Search for the cell housing the specified text and yield its [X, Y] center coordinate. 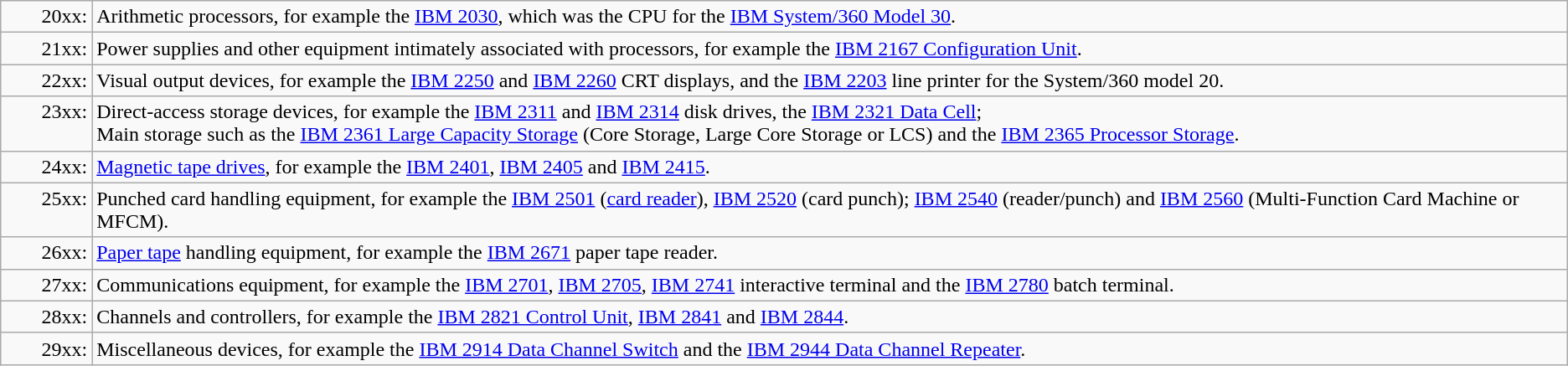
24xx: [47, 167]
26xx: [47, 253]
22xx: [47, 80]
Power supplies and other equipment intimately associated with processors, for example the IBM 2167 Configuration Unit. [830, 49]
Communications equipment, for example the IBM 2701, IBM 2705, IBM 2741 interactive terminal and the IBM 2780 batch terminal. [830, 285]
23xx: [47, 124]
Arithmetic processors, for example the IBM 2030, which was the CPU for the IBM System/360 Model 30. [830, 17]
Magnetic tape drives, for example the IBM 2401, IBM 2405 and IBM 2415. [830, 167]
Channels and controllers, for example the IBM 2821 Control Unit, IBM 2841 and IBM 2844. [830, 317]
25xx: [47, 209]
Visual output devices, for example the IBM 2250 and IBM 2260 CRT displays, and the IBM 2203 line printer for the System/360 model 20. [830, 80]
Paper tape handling equipment, for example the IBM 2671 paper tape reader. [830, 253]
29xx: [47, 348]
Miscellaneous devices, for example the IBM 2914 Data Channel Switch and the IBM 2944 Data Channel Repeater. [830, 348]
21xx: [47, 49]
20xx: [47, 17]
28xx: [47, 317]
27xx: [47, 285]
